Capture the cell that displays the provided text and extract its [x, y] central coordinate. 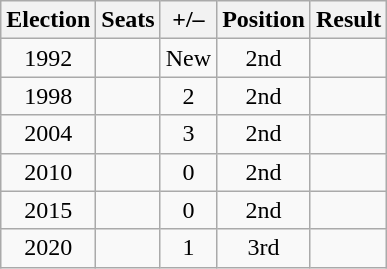
2 [188, 96]
+/– [188, 20]
Position [264, 20]
3rd [264, 248]
2020 [48, 248]
Seats [128, 20]
3 [188, 134]
New [188, 58]
1998 [48, 96]
2010 [48, 172]
2015 [48, 210]
1992 [48, 58]
Election [48, 20]
Result [348, 20]
1 [188, 248]
2004 [48, 134]
